Scan for the cell matching the given text and deliver its [X, Y] coordinate at center. 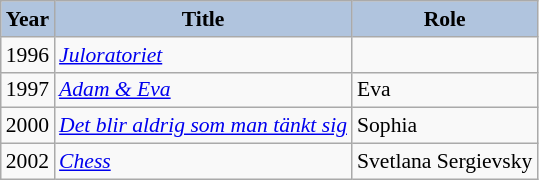
Eva [444, 90]
Role [444, 19]
Chess [203, 162]
1996 [28, 55]
Title [203, 19]
1997 [28, 90]
2000 [28, 126]
Adam & Eva [203, 90]
2002 [28, 162]
Det blir aldrig som man tänkt sig [203, 126]
Sophia [444, 126]
Year [28, 19]
Juloratoriet [203, 55]
Svetlana Sergievsky [444, 162]
